Pinpoint the cell where the given text exists, returning its [x, y] midpoint coordinate. 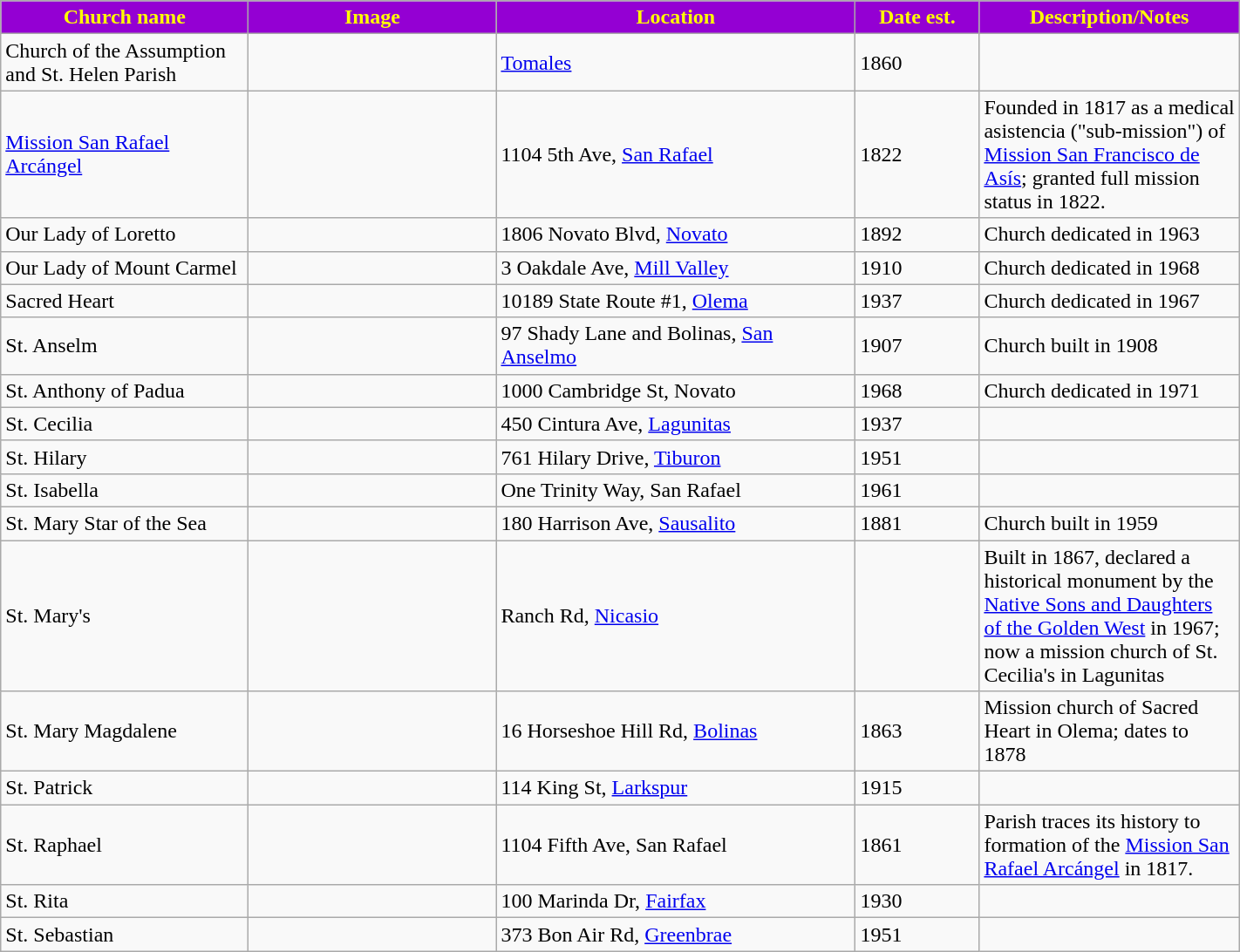
1892 [917, 235]
1861 [917, 845]
Date est. [917, 17]
One Trinity Way, San Rafael [676, 490]
St. Raphael [125, 845]
Our Lady of Mount Carmel [125, 268]
1000 Cambridge St, Novato [676, 391]
3 Oakdale Ave, Mill Valley [676, 268]
1910 [917, 268]
St. Mary's [125, 615]
Sacred Heart [125, 301]
1806 Novato Blvd, Novato [676, 235]
1930 [917, 901]
450 Cintura Ave, Lagunitas [676, 424]
Ranch Rd, Nicasio [676, 615]
1907 [917, 345]
St. Mary Star of the Sea [125, 523]
St. Anselm [125, 345]
St. Hilary [125, 457]
Church dedicated in 1963 [1109, 235]
Founded in 1817 as a medical asistencia ("sub-mission") of Mission San Francisco de Asís; granted full mission status in 1822. [1109, 154]
1822 [917, 154]
114 King St, Larkspur [676, 788]
1961 [917, 490]
373 Bon Air Rd, Greenbrae [676, 935]
Church built in 1959 [1109, 523]
1881 [917, 523]
97 Shady Lane and Bolinas, San Anselmo [676, 345]
Description/Notes [1109, 17]
761 Hilary Drive, Tiburon [676, 457]
1104 5th Ave, San Rafael [676, 154]
1860 [917, 63]
Mission church of Sacred Heart in Olema; dates to 1878 [1109, 731]
St. Anthony of Padua [125, 391]
180 Harrison Ave, Sausalito [676, 523]
St. Sebastian [125, 935]
Church dedicated in 1967 [1109, 301]
Our Lady of Loretto [125, 235]
100 Marinda Dr, Fairfax [676, 901]
1104 Fifth Ave, San Rafael [676, 845]
St. Rita [125, 901]
1915 [917, 788]
1968 [917, 391]
St. Mary Magdalene [125, 731]
1863 [917, 731]
10189 State Route #1, Olema [676, 301]
16 Horseshoe Hill Rd, Bolinas [676, 731]
St. Patrick [125, 788]
Mission San Rafael Arcángel [125, 154]
Church dedicated in 1968 [1109, 268]
Church of the Assumption and St. Helen Parish [125, 63]
St. Cecilia [125, 424]
Church name [125, 17]
Church built in 1908 [1109, 345]
St. Isabella [125, 490]
Church dedicated in 1971 [1109, 391]
Location [676, 17]
Tomales [676, 63]
Image [372, 17]
Parish traces its history to formation of the Mission San Rafael Arcángel in 1817. [1109, 845]
